Capture the cell that displays the provided text and extract its (X, Y) central coordinate. 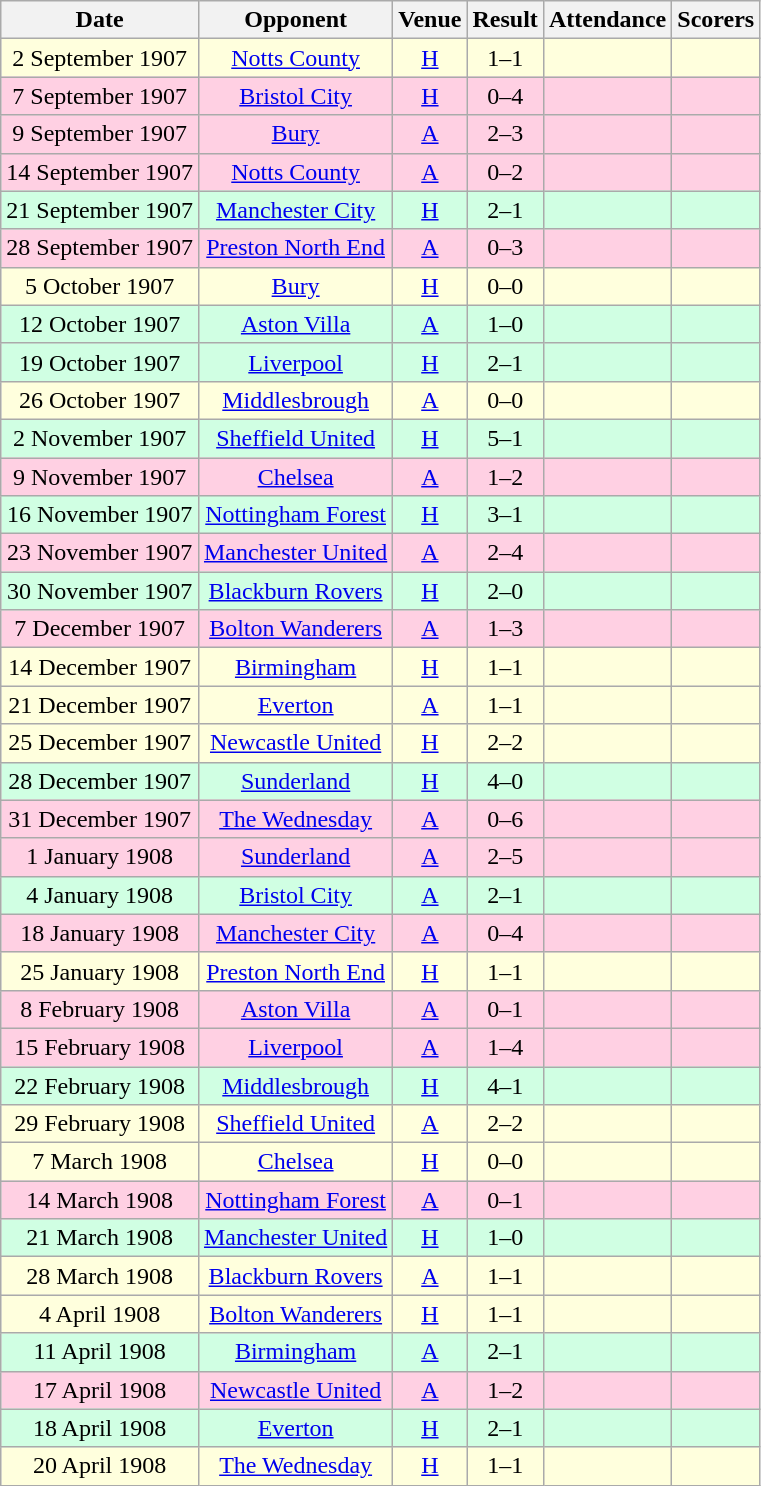
1 January 1908 (100, 857)
18 January 1908 (100, 933)
17 April 1908 (100, 1390)
25 January 1908 (100, 971)
31 December 1907 (100, 819)
4 April 1908 (100, 1314)
Result (505, 20)
11 April 1908 (100, 1352)
8 February 1908 (100, 1009)
16 November 1907 (100, 515)
21 September 1907 (100, 210)
20 April 1908 (100, 1466)
26 October 1907 (100, 400)
23 November 1907 (100, 553)
9 September 1907 (100, 134)
2–5 (505, 857)
18 April 1908 (100, 1428)
29 February 1908 (100, 1124)
2–4 (505, 553)
19 October 1907 (100, 362)
2–3 (505, 134)
21 March 1908 (100, 1238)
2 November 1907 (100, 438)
0–2 (505, 172)
0–3 (505, 248)
7 December 1907 (100, 629)
22 February 1908 (100, 1085)
9 November 1907 (100, 477)
2–0 (505, 591)
4 January 1908 (100, 895)
28 March 1908 (100, 1276)
Date (100, 20)
14 September 1907 (100, 172)
5–1 (505, 438)
30 November 1907 (100, 591)
28 December 1907 (100, 781)
0–6 (505, 819)
Venue (430, 20)
1–3 (505, 629)
21 December 1907 (100, 705)
14 December 1907 (100, 667)
12 October 1907 (100, 324)
1–4 (505, 1047)
25 December 1907 (100, 743)
7 March 1908 (100, 1162)
Attendance (607, 20)
3–1 (505, 515)
4–1 (505, 1085)
4–0 (505, 781)
15 February 1908 (100, 1047)
5 October 1907 (100, 286)
2 September 1907 (100, 58)
14 March 1908 (100, 1200)
7 September 1907 (100, 96)
28 September 1907 (100, 248)
Scorers (716, 20)
Opponent (295, 20)
